Determine the [X, Y] coordinate at the center of the cell enclosing the given text.  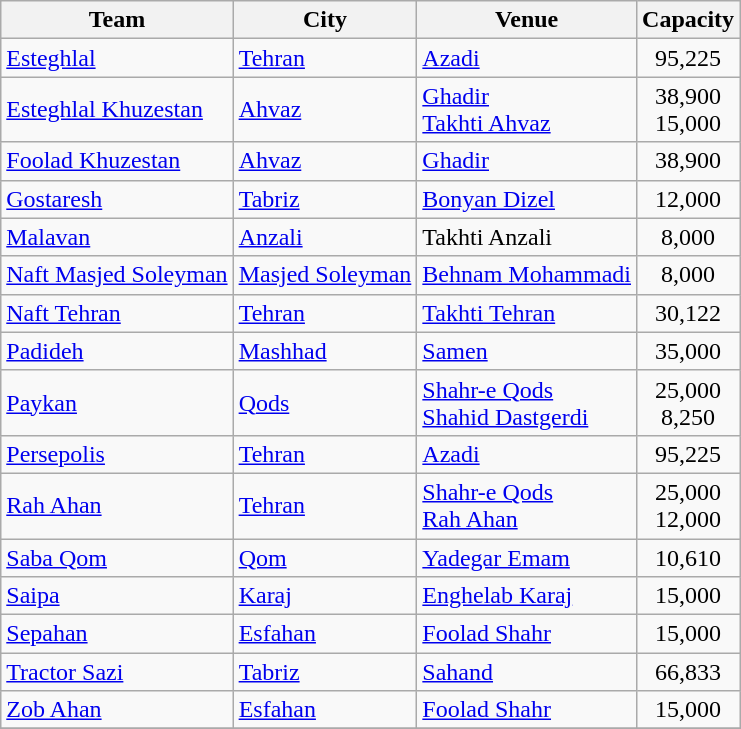
Shahr-e Qods Rah Ahan [527, 506]
Naft Tehran [117, 313]
35,000 [688, 351]
Takhti Anzali [527, 237]
Samen [527, 351]
Naft Masjed Soleyman [117, 275]
Paykan [117, 402]
38,900 [688, 161]
Tractor Sazi [117, 672]
25,000 12,000 [688, 506]
Team [117, 20]
Zob Ahan [117, 710]
Venue [527, 20]
25,000 8,250 [688, 402]
Shahr-e Qods Shahid Dastgerdi [527, 402]
Sahand [527, 672]
38,900 15,000 [688, 110]
Saipa [117, 596]
Esteghlal Khuzestan [117, 110]
Ghadir Takhti Ahvaz [527, 110]
Takhti Tehran [527, 313]
Saba Qom [117, 557]
10,610 [688, 557]
Esteghlal [117, 58]
Karaj [325, 596]
Foolad Khuzestan [117, 161]
Anzali [325, 237]
Behnam Mohammadi [527, 275]
City [325, 20]
Padideh [117, 351]
Rah Ahan [117, 506]
Malavan [117, 237]
Capacity [688, 20]
Ghadir [527, 161]
66,833 [688, 672]
Gostaresh [117, 199]
12,000 [688, 199]
Yadegar Emam [527, 557]
Sepahan [117, 634]
Qods [325, 402]
Masjed Soleyman [325, 275]
Bonyan Dizel [527, 199]
Persepolis [117, 454]
Mashhad [325, 351]
Qom [325, 557]
30,122 [688, 313]
Enghelab Karaj [527, 596]
